Determine the (X, Y) coordinate at the center of the cell enclosing the given text.  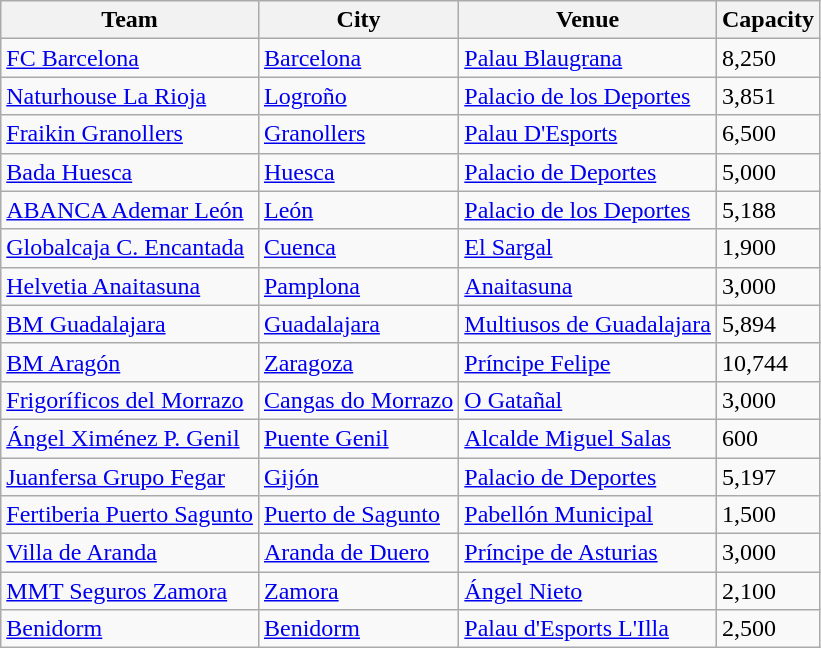
Ángel Nieto (588, 591)
Anaitasuna (588, 286)
Príncipe Felipe (588, 362)
Globalcaja C. Encantada (130, 248)
Juanfersa Grupo Fegar (130, 477)
Venue (588, 20)
Villa de Aranda (130, 553)
Pabellón Municipal (588, 515)
Zaragoza (358, 362)
Puerto de Sagunto (358, 515)
MMT Seguros Zamora (130, 591)
5,894 (768, 324)
ABANCA Ademar León (130, 210)
Helvetia Anaitasuna (130, 286)
8,250 (768, 58)
Palau d'Esports L'Illa (588, 629)
5,197 (768, 477)
5,188 (768, 210)
Príncipe de Asturias (588, 553)
Cangas do Morrazo (358, 400)
Ángel Ximénez P. Genil (130, 438)
Granollers (358, 134)
Multiusos de Guadalajara (588, 324)
Aranda de Duero (358, 553)
2,500 (768, 629)
3,851 (768, 96)
1,500 (768, 515)
Guadalajara (358, 324)
2,100 (768, 591)
FC Barcelona (130, 58)
Huesca (358, 172)
Capacity (768, 20)
Bada Huesca (130, 172)
Logroño (358, 96)
Cuenca (358, 248)
Fraikin Granollers (130, 134)
León (358, 210)
Palau D'Esports (588, 134)
Team (130, 20)
Alcalde Miguel Salas (588, 438)
Frigoríficos del Morrazo (130, 400)
City (358, 20)
Puente Genil (358, 438)
El Sargal (588, 248)
6,500 (768, 134)
Barcelona (358, 58)
Gijón (358, 477)
Fertiberia Puerto Sagunto (130, 515)
BM Aragón (130, 362)
Palau Blaugrana (588, 58)
600 (768, 438)
BM Guadalajara (130, 324)
10,744 (768, 362)
O Gatañal (588, 400)
1,900 (768, 248)
5,000 (768, 172)
Pamplona (358, 286)
Zamora (358, 591)
Naturhouse La Rioja (130, 96)
